Detect which cell encompasses the target text, then output its [X, Y] center coordinate. 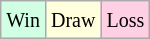
Draw [72, 20]
Loss [126, 20]
Win [24, 20]
